Locate the cell with the specified text and output its (x, y) center coordinate. 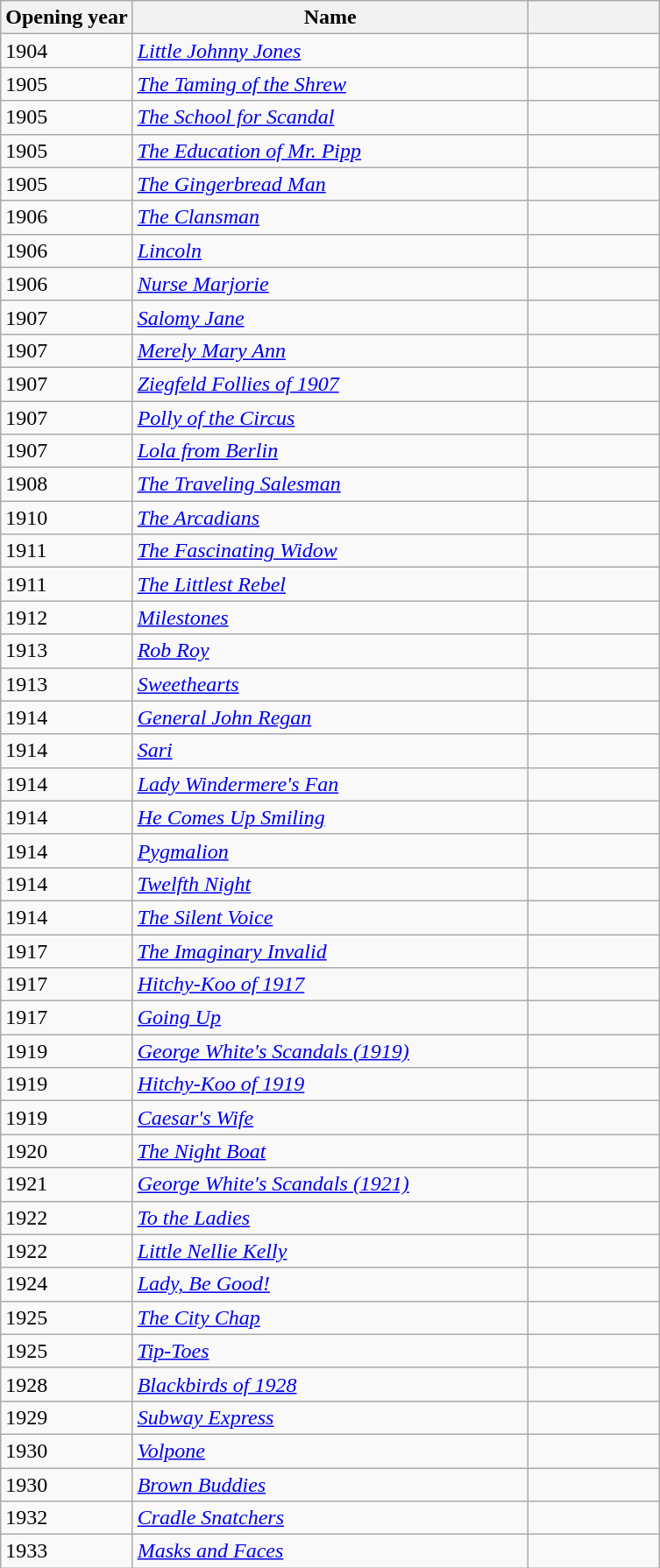
The School for Scandal (330, 117)
The Arcadians (330, 518)
Hitchy-Koo of 1917 (330, 985)
General John Regan (330, 717)
Pygmalion (330, 851)
1912 (67, 618)
1910 (67, 518)
Sweethearts (330, 684)
1933 (67, 1551)
Salomy Jane (330, 317)
The Littlest Rebel (330, 584)
1908 (67, 484)
Cradle Snatchers (330, 1518)
Lola from Berlin (330, 451)
The Gingerbread Man (330, 184)
The Fascinating Widow (330, 551)
The City Chap (330, 1317)
Opening year (67, 18)
The Clansman (330, 217)
Brown Buddies (330, 1485)
Name (330, 18)
Volpone (330, 1451)
The Night Boat (330, 1151)
Masks and Faces (330, 1551)
Little Johnny Jones (330, 51)
Caesar's Wife (330, 1118)
The Taming of the Shrew (330, 84)
1924 (67, 1284)
1929 (67, 1417)
Blackbirds of 1928 (330, 1384)
George White's Scandals (1921) (330, 1184)
Milestones (330, 618)
Hitchy-Koo of 1919 (330, 1084)
Sari (330, 751)
1928 (67, 1384)
Rob Roy (330, 651)
Going Up (330, 1018)
Lady, Be Good! (330, 1284)
1904 (67, 51)
He Comes Up Smiling (330, 817)
Lady Windermere's Fan (330, 784)
The Imaginary Invalid (330, 950)
Nurse Marjorie (330, 284)
1921 (67, 1184)
Twelfth Night (330, 884)
The Silent Voice (330, 917)
1920 (67, 1151)
Ziegfeld Follies of 1907 (330, 384)
Subway Express (330, 1417)
1932 (67, 1518)
To the Ladies (330, 1218)
Tip-Toes (330, 1351)
Lincoln (330, 251)
The Education of Mr. Pipp (330, 151)
The Traveling Salesman (330, 484)
George White's Scandals (1919) (330, 1051)
Little Nellie Kelly (330, 1251)
Polly of the Circus (330, 418)
Merely Mary Ann (330, 350)
